Identify which cell holds the provided text, then report its [X, Y] central coordinate. 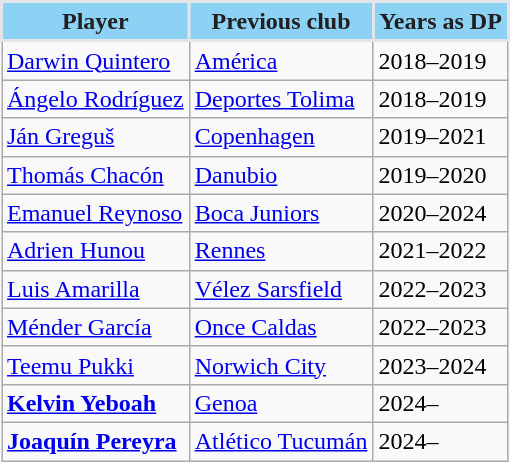
Adrien Hunou [96, 251]
Boca Juniors [281, 213]
Previous club [281, 22]
Darwin Quintero [96, 60]
Player [96, 22]
Teemu Pukki [96, 365]
Norwich City [281, 365]
Emanuel Reynoso [96, 213]
Years as DP [440, 22]
Atlético Tucumán [281, 441]
2020–2024 [440, 213]
Deportes Tolima [281, 99]
2021–2022 [440, 251]
Vélez Sarsfield [281, 289]
Rennes [281, 251]
Ángelo Rodríguez [96, 99]
Joaquín Pereyra [96, 441]
2023–2024 [440, 365]
Once Caldas [281, 327]
Thomás Chacón [96, 175]
Luis Amarilla [96, 289]
Danubio [281, 175]
Ján Greguš [96, 137]
América [281, 60]
Copenhagen [281, 137]
2019–2021 [440, 137]
Ménder García [96, 327]
Kelvin Yeboah [96, 403]
Genoa [281, 403]
2019–2020 [440, 175]
